Scan for the cell matching the given text and deliver its (X, Y) coordinate at center. 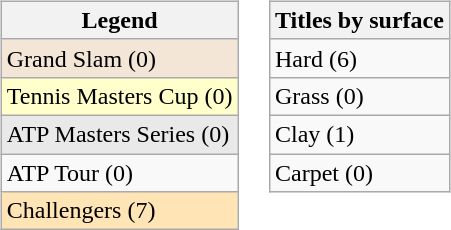
Grass (0) (359, 96)
ATP Masters Series (0) (120, 134)
Carpet (0) (359, 173)
ATP Tour (0) (120, 173)
Tennis Masters Cup (0) (120, 96)
Grand Slam (0) (120, 58)
Legend (120, 20)
Clay (1) (359, 134)
Hard (6) (359, 58)
Titles by surface (359, 20)
Challengers (7) (120, 211)
